Find where the given text appears and provide that cell's center as [X, Y] coordinate. 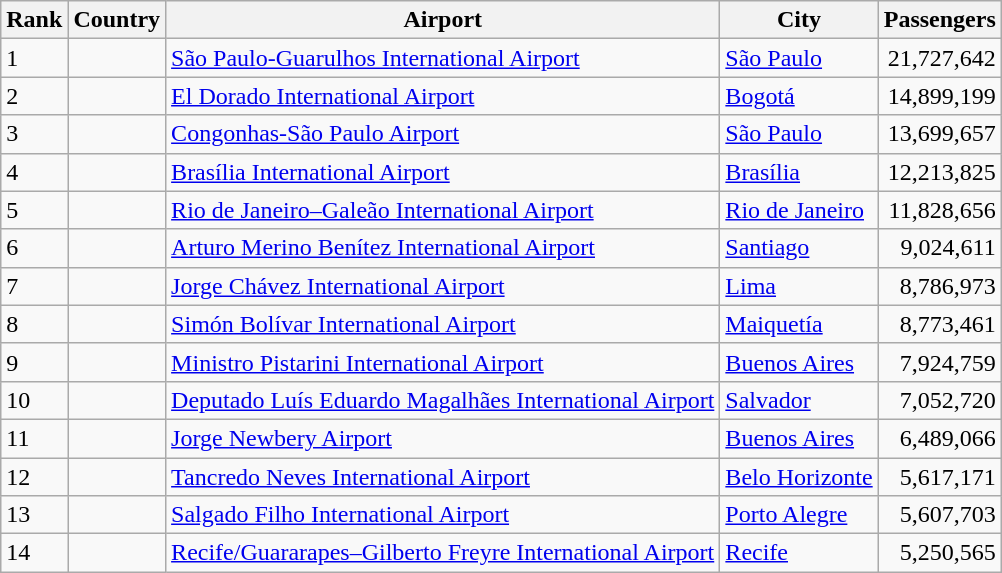
Brasília [799, 172]
Porto Alegre [799, 515]
13 [34, 515]
Recife/Guararapes–Gilberto Freyre International Airport [443, 553]
6,489,066 [940, 438]
9,024,611 [940, 248]
Belo Horizonte [799, 477]
Rio de Janeiro [799, 210]
21,727,642 [940, 58]
7,924,759 [940, 362]
7 [34, 286]
8,786,973 [940, 286]
12,213,825 [940, 172]
6 [34, 248]
5 [34, 210]
13,699,657 [940, 134]
4 [34, 172]
9 [34, 362]
11,828,656 [940, 210]
5,250,565 [940, 553]
Rio de Janeiro–Galeão International Airport [443, 210]
Rank [34, 20]
5,607,703 [940, 515]
3 [34, 134]
11 [34, 438]
14,899,199 [940, 96]
Salvador [799, 400]
City [799, 20]
Salgado Filho International Airport [443, 515]
2 [34, 96]
Lima [799, 286]
Country [117, 20]
8 [34, 324]
Passengers [940, 20]
Brasília International Airport [443, 172]
Bogotá [799, 96]
Airport [443, 20]
14 [34, 553]
Jorge Newbery Airport [443, 438]
7,052,720 [940, 400]
12 [34, 477]
Recife [799, 553]
Ministro Pistarini International Airport [443, 362]
Arturo Merino Benítez International Airport [443, 248]
5,617,171 [940, 477]
8,773,461 [940, 324]
São Paulo-Guarulhos International Airport [443, 58]
Tancredo Neves International Airport [443, 477]
Santiago [799, 248]
Deputado Luís Eduardo Magalhães International Airport [443, 400]
1 [34, 58]
El Dorado International Airport [443, 96]
10 [34, 400]
Jorge Chávez International Airport [443, 286]
Maiquetía [799, 324]
Simón Bolívar International Airport [443, 324]
Congonhas-São Paulo Airport [443, 134]
